Return [X, Y] of the center of cell containing provided text 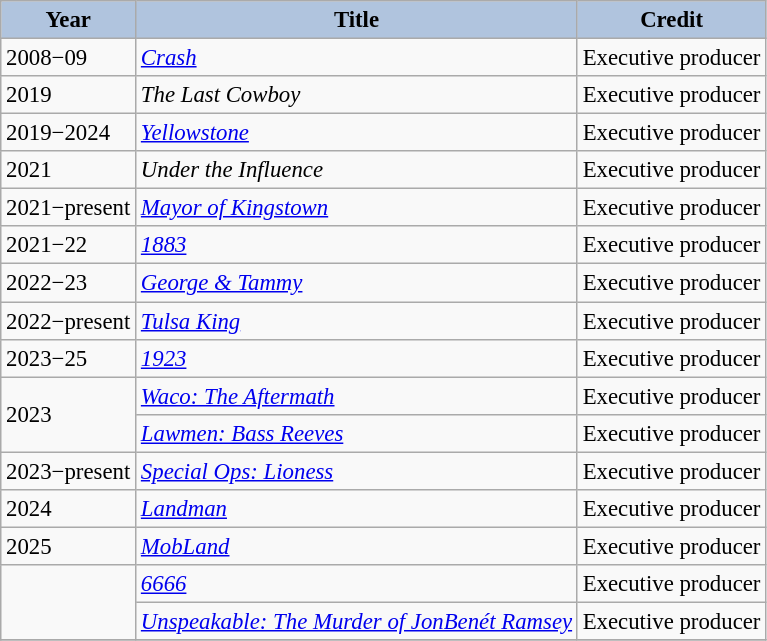
Tulsa King [357, 321]
2021−present [68, 208]
2019 [68, 95]
George & Tammy [357, 283]
1923 [357, 358]
The Last Cowboy [357, 95]
Waco: The Aftermath [357, 396]
Under the Influence [357, 170]
2023−25 [68, 358]
Landman [357, 509]
Year [68, 20]
Crash [357, 58]
Credit [671, 20]
6666 [357, 584]
2021−22 [68, 245]
2024 [68, 509]
Lawmen: Bass Reeves [357, 433]
2021 [68, 170]
2023−present [68, 471]
1883 [357, 245]
2019−2024 [68, 133]
Yellowstone [357, 133]
Unspeakable: The Murder of JonBenét Ramsey [357, 621]
2022−23 [68, 283]
2008−09 [68, 58]
Mayor of Kingstown [357, 208]
MobLand [357, 546]
2023 [68, 414]
2025 [68, 546]
Special Ops: Lioness [357, 471]
2022−present [68, 321]
Title [357, 20]
